Capture the cell that displays the provided text and extract its [X, Y] central coordinate. 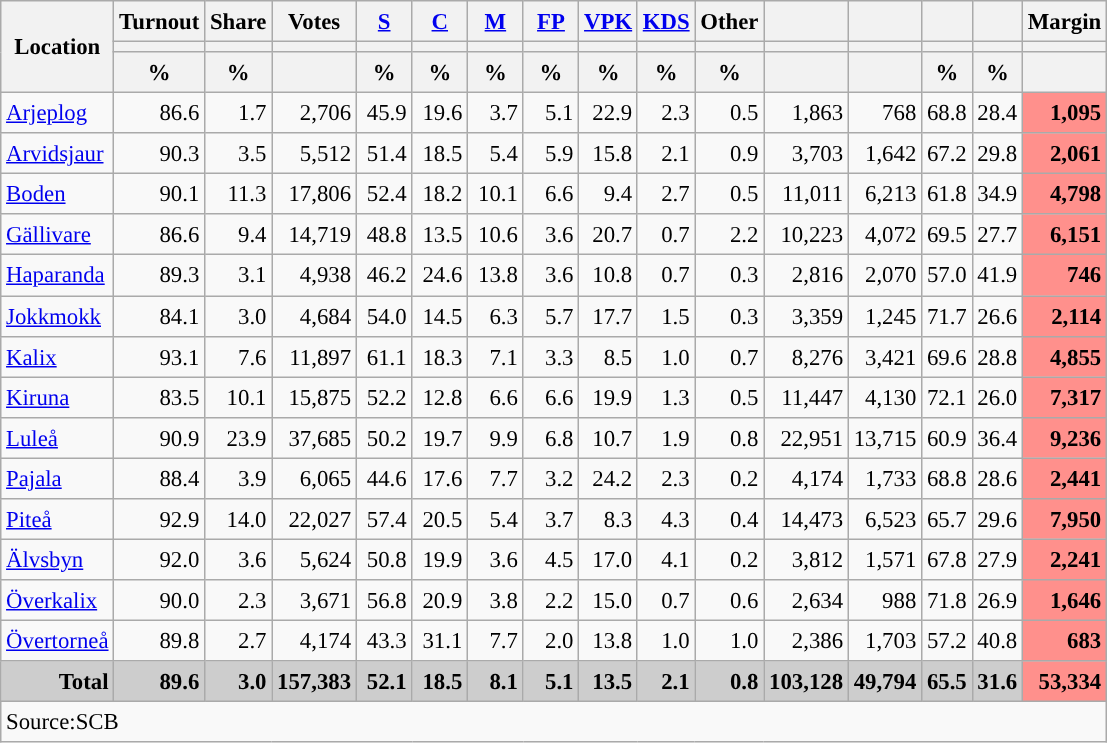
6.3 [496, 316]
15.0 [608, 600]
Margin [1065, 22]
Gällivare [58, 234]
31.1 [440, 640]
10,223 [806, 234]
3.8 [496, 600]
2,070 [884, 276]
13,715 [884, 438]
67.8 [947, 560]
5.7 [551, 316]
48.8 [384, 234]
45.9 [384, 114]
746 [1065, 276]
Boden [58, 194]
2,634 [806, 600]
7.6 [238, 356]
Total [58, 682]
5,624 [314, 560]
90.1 [160, 194]
0.4 [730, 520]
3,359 [806, 316]
1.5 [666, 316]
4.1 [666, 560]
51.4 [384, 154]
57.4 [384, 520]
M [496, 22]
0.9 [730, 154]
6,151 [1065, 234]
89.8 [160, 640]
53,334 [1065, 682]
65.5 [947, 682]
15.8 [608, 154]
69.6 [947, 356]
52.1 [384, 682]
26.9 [997, 600]
3.9 [238, 478]
1.3 [666, 398]
4.5 [551, 560]
14,473 [806, 520]
60.9 [947, 438]
6,213 [884, 194]
19.6 [440, 114]
89.3 [160, 276]
7.1 [496, 356]
44.6 [384, 478]
8.1 [496, 682]
17.6 [440, 478]
2,241 [1065, 560]
72.1 [947, 398]
S [384, 22]
1,245 [884, 316]
17.0 [608, 560]
Arvidsjaur [58, 154]
4,130 [884, 398]
28.8 [997, 356]
89.6 [160, 682]
20.5 [440, 520]
8.5 [608, 356]
27.9 [997, 560]
Haparanda [58, 276]
52.2 [384, 398]
28.4 [997, 114]
52.4 [384, 194]
2,114 [1065, 316]
65.7 [947, 520]
3,703 [806, 154]
2,441 [1065, 478]
1.9 [666, 438]
67.2 [947, 154]
157,383 [314, 682]
43.3 [384, 640]
7,317 [1065, 398]
768 [884, 114]
61.1 [384, 356]
Jokkmokk [58, 316]
49,794 [884, 682]
6,523 [884, 520]
88.4 [160, 478]
4,684 [314, 316]
Turnout [160, 22]
2,386 [806, 640]
6,065 [314, 478]
71.7 [947, 316]
6.8 [551, 438]
988 [884, 600]
61.8 [947, 194]
11,447 [806, 398]
27.7 [997, 234]
103,128 [806, 682]
3,671 [314, 600]
1.7 [238, 114]
50.8 [384, 560]
90.9 [160, 438]
2,706 [314, 114]
4,855 [1065, 356]
Other [730, 22]
83.5 [160, 398]
1,571 [884, 560]
1,646 [1065, 600]
56.8 [384, 600]
26.6 [997, 316]
24.2 [608, 478]
9,236 [1065, 438]
93.1 [160, 356]
Location [58, 47]
15,875 [314, 398]
2,816 [806, 276]
Kiruna [58, 398]
17.7 [608, 316]
4.3 [666, 520]
7,950 [1065, 520]
4,072 [884, 234]
3.1 [238, 276]
24.6 [440, 276]
5,512 [314, 154]
4,938 [314, 276]
11,011 [806, 194]
23.9 [238, 438]
54.0 [384, 316]
46.2 [384, 276]
9.9 [496, 438]
Arjeplog [58, 114]
1,733 [884, 478]
11,897 [314, 356]
92.0 [160, 560]
10.7 [608, 438]
19.7 [440, 438]
2.0 [551, 640]
1,703 [884, 640]
3,421 [884, 356]
1,863 [806, 114]
Älvsbyn [58, 560]
2,061 [1065, 154]
29.6 [997, 520]
Övertorneå [58, 640]
90.0 [160, 600]
22.9 [608, 114]
18.2 [440, 194]
Pajala [58, 478]
10.8 [608, 276]
Överkalix [58, 600]
Share [238, 22]
50.2 [384, 438]
29.8 [997, 154]
11.3 [238, 194]
34.9 [997, 194]
4,798 [1065, 194]
20.7 [608, 234]
36.4 [997, 438]
37,685 [314, 438]
5.9 [551, 154]
92.9 [160, 520]
8,276 [806, 356]
0.6 [730, 600]
69.5 [947, 234]
31.6 [997, 682]
Votes [314, 22]
20.9 [440, 600]
40.8 [997, 640]
C [440, 22]
Piteå [58, 520]
28.6 [997, 478]
14,719 [314, 234]
1,642 [884, 154]
26.0 [997, 398]
14.0 [238, 520]
84.1 [160, 316]
17,806 [314, 194]
12.8 [440, 398]
3.3 [551, 356]
683 [1065, 640]
41.9 [997, 276]
Kalix [58, 356]
3.5 [238, 154]
22,027 [314, 520]
14.5 [440, 316]
57.0 [947, 276]
1,095 [1065, 114]
FP [551, 22]
22,951 [806, 438]
3.2 [551, 478]
8.3 [608, 520]
57.2 [947, 640]
Source:SCB [554, 722]
71.8 [947, 600]
Luleå [58, 438]
90.3 [160, 154]
3,812 [806, 560]
18.3 [440, 356]
KDS [666, 22]
10.6 [496, 234]
VPK [608, 22]
